Return [x, y] of the center of cell containing provided text 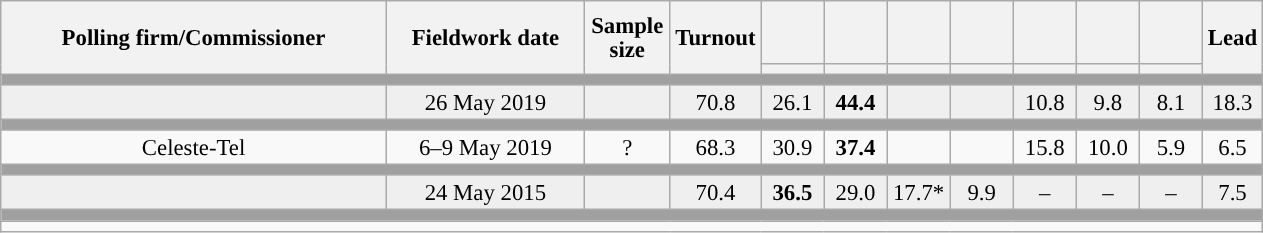
70.8 [716, 102]
30.9 [792, 148]
37.4 [856, 148]
24 May 2015 [485, 194]
70.4 [716, 194]
26.1 [792, 102]
9.8 [1108, 102]
36.5 [792, 194]
Celeste-Tel [194, 148]
? [627, 148]
Turnout [716, 38]
10.8 [1044, 102]
Lead [1232, 38]
6–9 May 2019 [485, 148]
68.3 [716, 148]
Polling firm/Commissioner [194, 38]
Sample size [627, 38]
17.7* [918, 194]
44.4 [856, 102]
26 May 2019 [485, 102]
6.5 [1232, 148]
7.5 [1232, 194]
9.9 [982, 194]
5.9 [1170, 148]
10.0 [1108, 148]
15.8 [1044, 148]
Fieldwork date [485, 38]
18.3 [1232, 102]
29.0 [856, 194]
8.1 [1170, 102]
